Extract the (x, y) coordinate from the center of the cell holding the provided text.  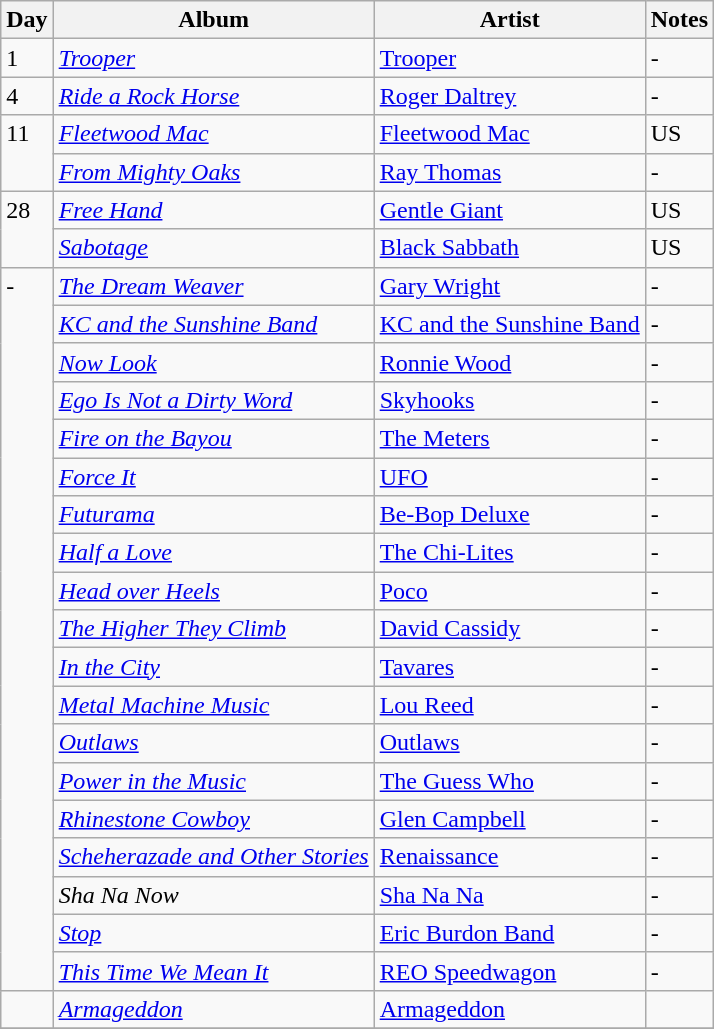
The Guess Who (510, 781)
Now Look (214, 362)
28 (27, 229)
Sabotage (214, 248)
Force It (214, 477)
4 (27, 96)
Metal Machine Music (214, 705)
From Mighty Oaks (214, 172)
UFO (510, 477)
Album (214, 20)
Lou Reed (510, 705)
Free Hand (214, 210)
REO Speedwagon (510, 971)
Day (27, 20)
Renaissance (510, 857)
Scheherazade and Other Stories (214, 857)
The Dream Weaver (214, 286)
Notes (679, 20)
Tavares (510, 667)
Ride a Rock Horse (214, 96)
Glen Campbell (510, 819)
Half a Love (214, 553)
11 (27, 153)
Be-Bop Deluxe (510, 515)
This Time We Mean It (214, 971)
Stop (214, 933)
Skyhooks (510, 400)
David Cassidy (510, 629)
Roger Daltrey (510, 96)
The Chi-Lites (510, 553)
Futurama (214, 515)
In the City (214, 667)
Head over Heels (214, 591)
1 (27, 58)
Ego Is Not a Dirty Word (214, 400)
Ronnie Wood (510, 362)
Sha Na Na (510, 895)
Fire on the Bayou (214, 438)
Eric Burdon Band (510, 933)
Sha Na Now (214, 895)
Gentle Giant (510, 210)
Ray Thomas (510, 172)
The Meters (510, 438)
The Higher They Climb (214, 629)
Power in the Music (214, 781)
Rhinestone Cowboy (214, 819)
Artist (510, 20)
Gary Wright (510, 286)
Poco (510, 591)
Black Sabbath (510, 248)
